Identify which cell holds the provided text, then report its (x, y) central coordinate. 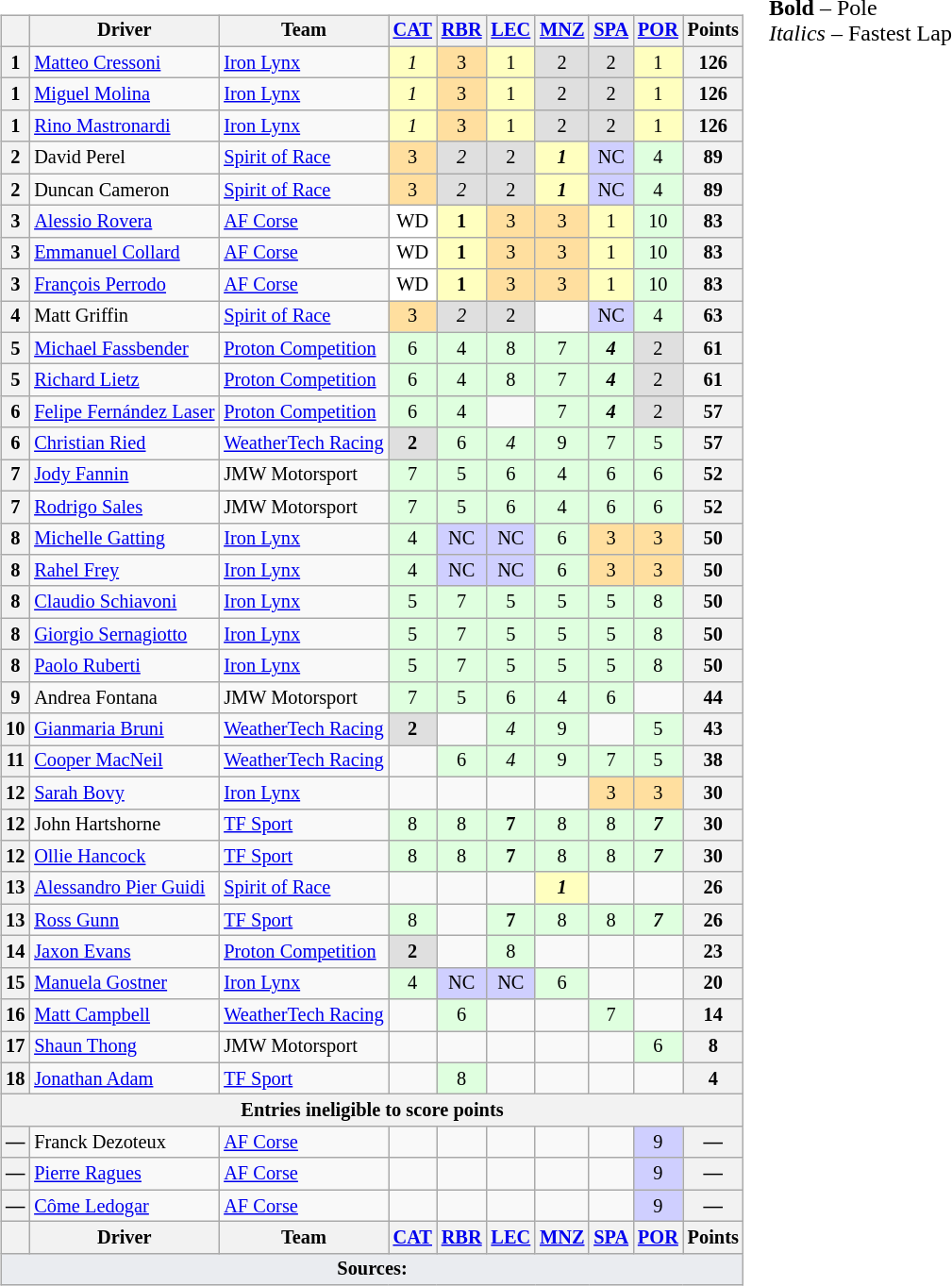
Andrea Fontana (125, 697)
17 (15, 1047)
Jaxon Evans (125, 952)
18 (15, 1078)
38 (713, 761)
Matt Campbell (125, 1015)
Shaun Thong (125, 1047)
Duncan Cameron (125, 190)
Giorgio Sernagiotto (125, 634)
Christian Ried (125, 443)
Michael Fassbender (125, 348)
Gianmaria Bruni (125, 729)
Sources: (372, 1269)
Entries ineligible to score points (372, 1111)
Richard Lietz (125, 380)
Michelle Gatting (125, 539)
23 (713, 952)
Rahel Frey (125, 571)
François Perrodo (125, 285)
Claudio Schiavoni (125, 602)
Matt Griffin (125, 317)
Cooper MacNeil (125, 761)
20 (713, 983)
David Perel (125, 158)
15 (15, 983)
Miguel Molina (125, 94)
Matteo Cressoni (125, 62)
16 (15, 1015)
Rodrigo Sales (125, 507)
Emmanuel Collard (125, 253)
Rino Mastronardi (125, 126)
Manuela Gostner (125, 983)
Sarah Bovy (125, 793)
Pierre Ragues (125, 1174)
43 (713, 729)
Jonathan Adam (125, 1078)
Jody Fannin (125, 476)
Felipe Fernández Laser (125, 412)
Franck Dezoteux (125, 1143)
Ross Gunn (125, 920)
Ollie Hancock (125, 857)
63 (713, 317)
Alessandro Pier Guidi (125, 888)
11 (15, 761)
Alessio Rovera (125, 222)
44 (713, 697)
Paolo Ruberti (125, 666)
Côme Ledogar (125, 1206)
John Hartshorne (125, 825)
